From the cell containing the given text, extract its center point as (X, Y) coordinate. 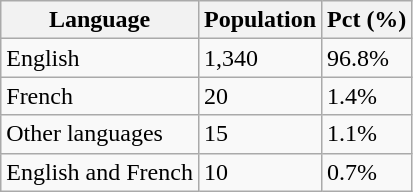
15 (260, 134)
1.4% (367, 96)
Pct (%) (367, 20)
10 (260, 172)
English (100, 58)
0.7% (367, 172)
Language (100, 20)
1.1% (367, 134)
English and French (100, 172)
Population (260, 20)
20 (260, 96)
1,340 (260, 58)
96.8% (367, 58)
Other languages (100, 134)
French (100, 96)
